Detect which cell encompasses the target text, then output its (x, y) center coordinate. 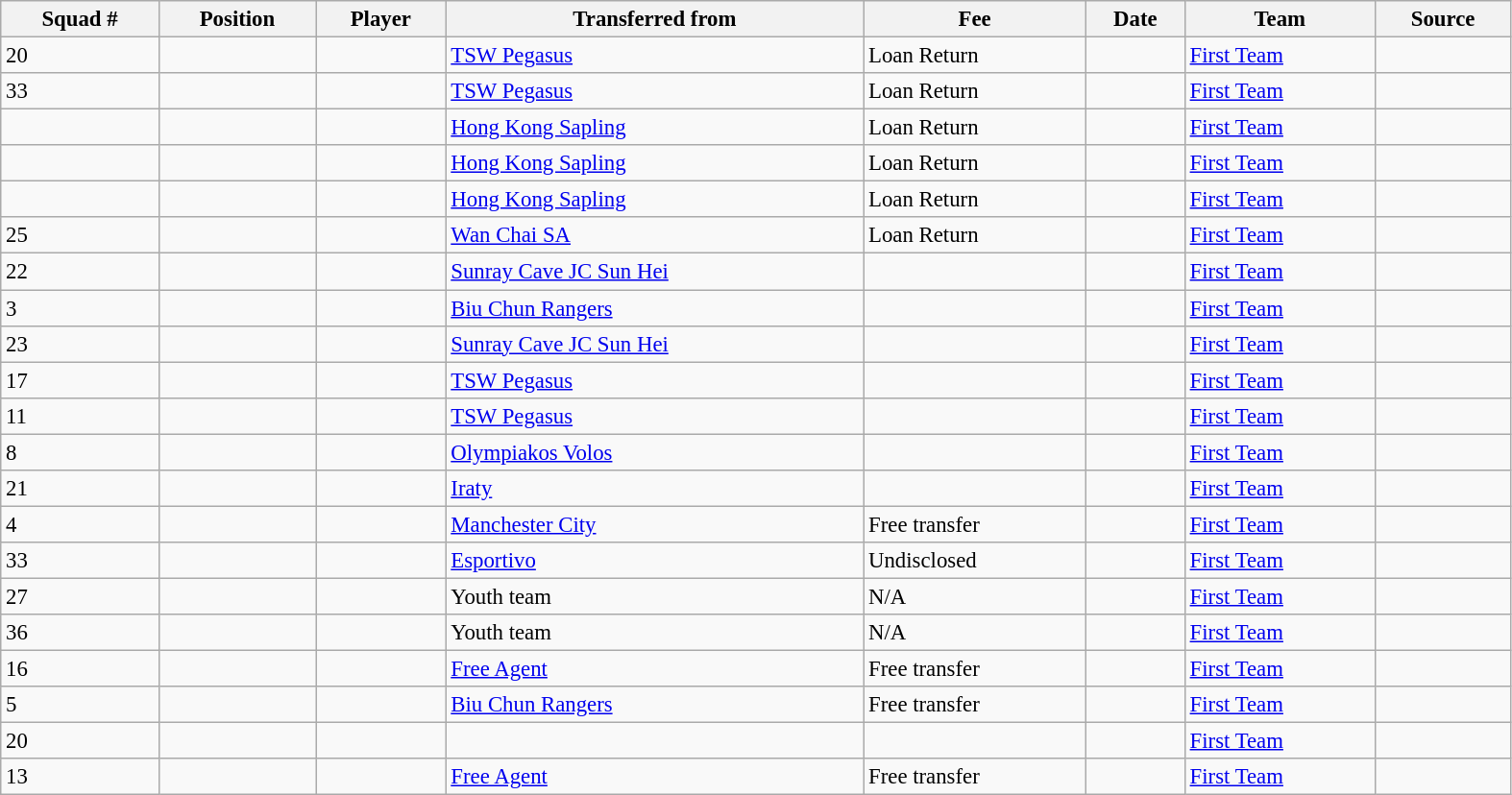
Date (1135, 19)
Fee (975, 19)
Olympiakos Volos (655, 452)
Esportivo (655, 561)
27 (81, 596)
11 (81, 416)
5 (81, 705)
Wan Chai SA (655, 235)
4 (81, 524)
25 (81, 235)
21 (81, 489)
Undisclosed (975, 561)
Iraty (655, 489)
Manchester City (655, 524)
Player (380, 19)
3 (81, 308)
22 (81, 272)
13 (81, 777)
Squad # (81, 19)
8 (81, 452)
16 (81, 669)
Position (236, 19)
23 (81, 344)
Transferred from (655, 19)
36 (81, 633)
Team (1280, 19)
Source (1443, 19)
17 (81, 380)
